Capture the cell that displays the provided text and extract its (X, Y) central coordinate. 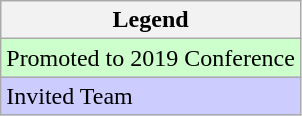
Invited Team (151, 96)
Promoted to 2019 Conference (151, 58)
Legend (151, 20)
